From the cell containing the given text, extract its center point as (X, Y) coordinate. 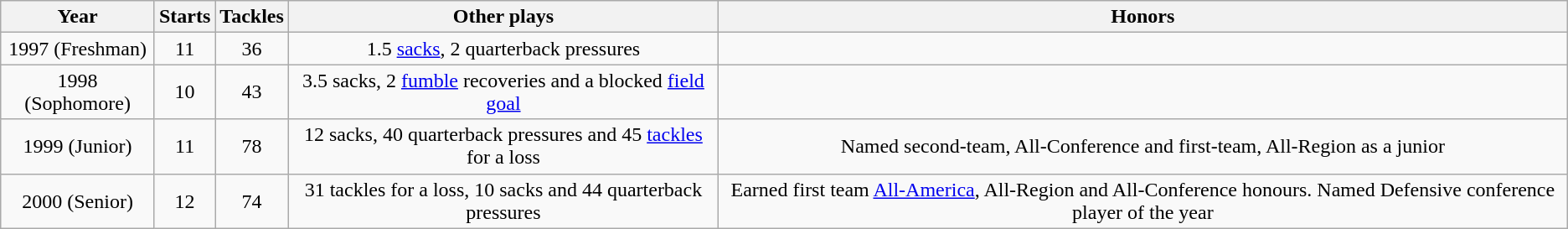
2000 (Senior) (78, 201)
12 (184, 201)
Honors (1142, 17)
Earned first team All-America, All-Region and All-Conference honours. Named Defensive conference player of the year (1142, 201)
31 tackles for a loss, 10 sacks and 44 quarterback pressures (503, 201)
1.5 sacks, 2 quarterback pressures (503, 49)
43 (252, 92)
36 (252, 49)
10 (184, 92)
1997 (Freshman) (78, 49)
Starts (184, 17)
1999 (Junior) (78, 146)
3.5 sacks, 2 fumble recoveries and a blocked field goal (503, 92)
Named second-team, All-Conference and first-team, All-Region as a junior (1142, 146)
1998 (Sophomore) (78, 92)
Tackles (252, 17)
78 (252, 146)
Other plays (503, 17)
74 (252, 201)
Year (78, 17)
12 sacks, 40 quarterback pressures and 45 tackles for a loss (503, 146)
